Return (x, y) of the center of cell containing provided text 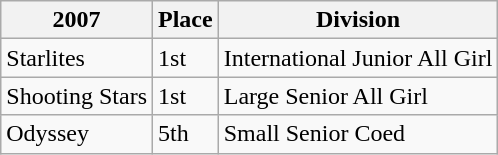
Place (186, 20)
Large Senior All Girl (358, 96)
Shooting Stars (77, 96)
International Junior All Girl (358, 58)
Division (358, 20)
Small Senior Coed (358, 134)
Starlites (77, 58)
2007 (77, 20)
Odyssey (77, 134)
5th (186, 134)
